Locate the cell with the specified text and output its [X, Y] center coordinate. 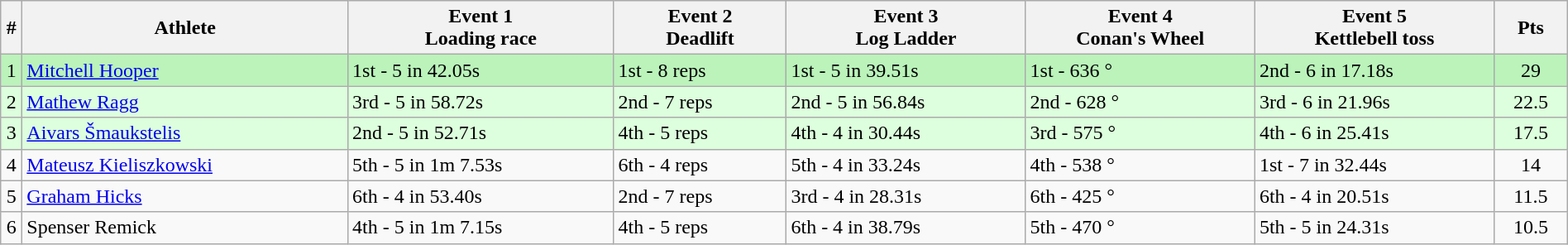
1st - 636 ° [1140, 70]
6th - 4 in 20.51s [1374, 196]
2nd - 628 ° [1140, 102]
5 [12, 196]
2 [12, 102]
Event 2Deadlift [700, 28]
Event 1Loading race [481, 28]
2nd - 5 in 52.71s [481, 133]
Graham Hicks [185, 196]
4th - 4 in 30.44s [906, 133]
14 [1532, 165]
4th - 6 in 25.41s [1374, 133]
4 [12, 165]
Athlete [185, 28]
# [12, 28]
6th - 4 in 38.79s [906, 228]
29 [1532, 70]
6th - 425 ° [1140, 196]
5th - 4 in 33.24s [906, 165]
Mathew Ragg [185, 102]
3rd - 4 in 28.31s [906, 196]
Spenser Remick [185, 228]
3 [12, 133]
1st - 7 in 32.44s [1374, 165]
5th - 5 in 24.31s [1374, 228]
Aivars Šmaukstelis [185, 133]
Mitchell Hooper [185, 70]
4th - 5 in 1m 7.15s [481, 228]
6th - 4 reps [700, 165]
22.5 [1532, 102]
2nd - 6 in 17.18s [1374, 70]
Event 5Kettlebell toss [1374, 28]
1st - 5 in 39.51s [906, 70]
Mateusz Kieliszkowski [185, 165]
6th - 4 in 53.40s [481, 196]
Event 3Log Ladder [906, 28]
10.5 [1532, 228]
3rd - 575 ° [1140, 133]
3rd - 5 in 58.72s [481, 102]
1 [12, 70]
17.5 [1532, 133]
Pts [1532, 28]
3rd - 6 in 21.96s [1374, 102]
11.5 [1532, 196]
1st - 8 reps [700, 70]
4th - 538 ° [1140, 165]
5th - 470 ° [1140, 228]
1st - 5 in 42.05s [481, 70]
2nd - 5 in 56.84s [906, 102]
5th - 5 in 1m 7.53s [481, 165]
Event 4Conan's Wheel [1140, 28]
6 [12, 228]
